Determine the (X, Y) coordinate at the center of the cell enclosing the given text.  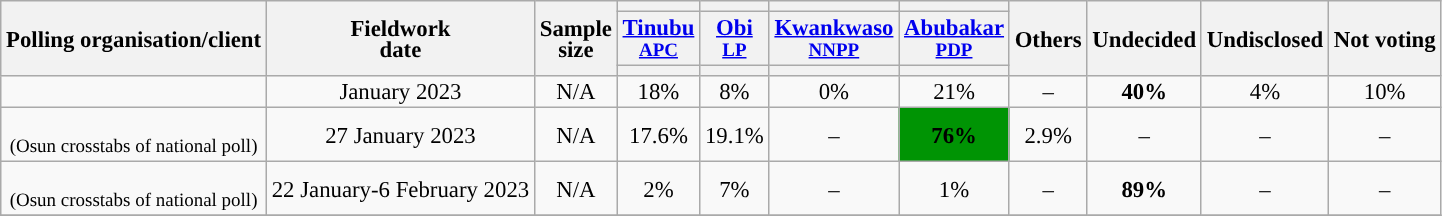
Undecided (1144, 38)
17.6% (658, 135)
ObiLP (734, 39)
22 January-6 February 2023 (400, 189)
7% (734, 189)
AbubakarPDP (954, 39)
2.9% (1048, 135)
40% (1144, 92)
19.1% (734, 135)
10% (1384, 92)
1% (954, 189)
Not voting (1384, 38)
KwankwasoNNPP (834, 39)
27 January 2023 (400, 135)
0% (834, 92)
8% (734, 92)
Others (1048, 38)
89% (1144, 189)
January 2023 (400, 92)
4% (1264, 92)
Undisclosed (1264, 38)
76% (954, 135)
Samplesize (576, 38)
TinubuAPC (658, 39)
Fieldworkdate (400, 38)
Polling organisation/client (134, 38)
18% (658, 92)
21% (954, 92)
2% (658, 189)
